Search for the cell housing the specified text and yield its (X, Y) center coordinate. 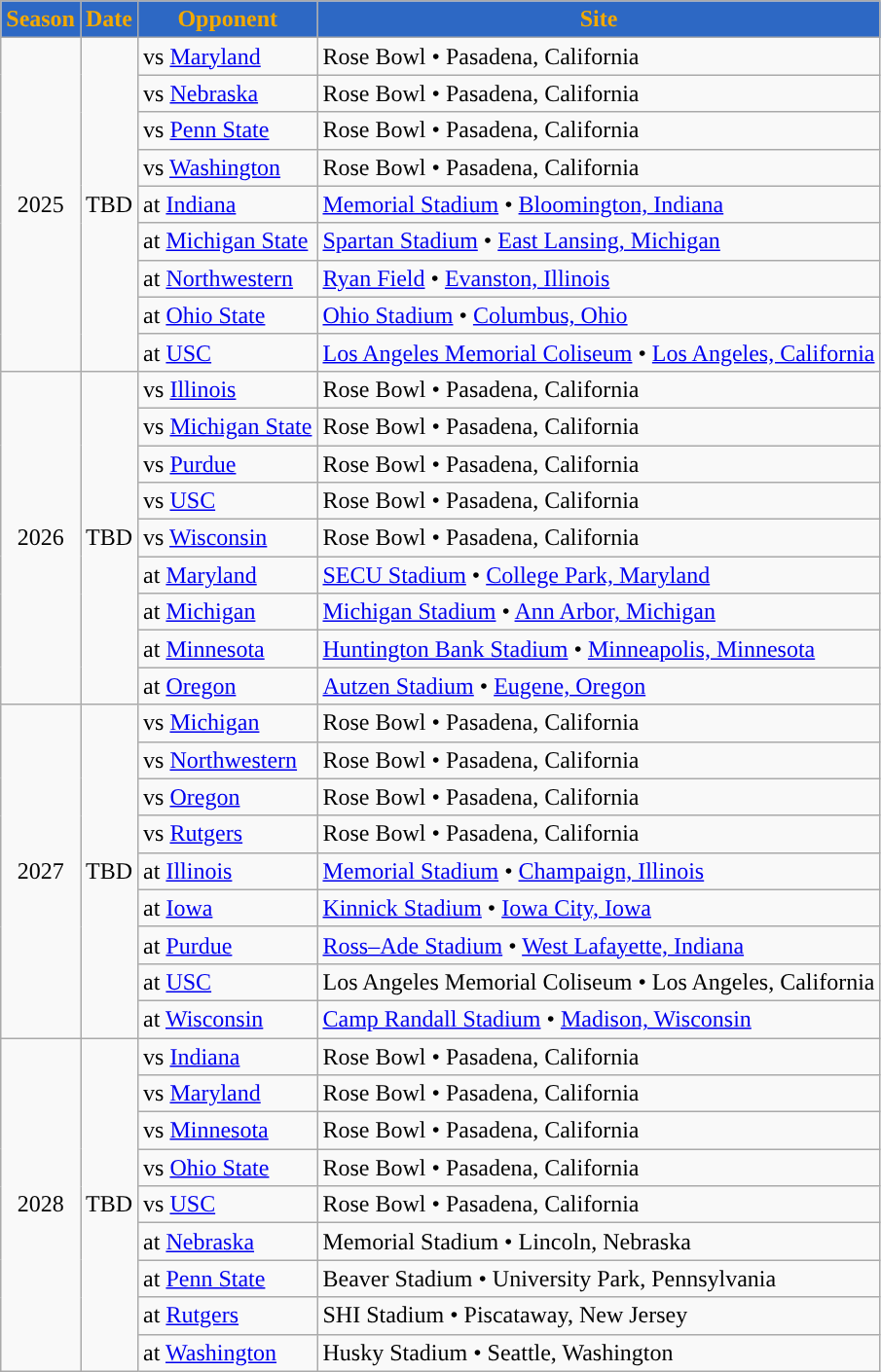
at Illinois (228, 871)
Ryan Field • Evanston, Illinois (599, 278)
Ross–Ade Stadium • West Lafayette, Indiana (599, 945)
vs Michigan (228, 723)
vs Oregon (228, 797)
at Wisconsin (228, 1019)
vs Ohio State (228, 1168)
Husky Stadium • Seattle, Washington (599, 1353)
vs Northwestern (228, 760)
at Michigan State (228, 241)
at Purdue (228, 945)
Spartan Stadium • East Lansing, Michigan (599, 241)
Site (599, 19)
SHI Stadium • Piscataway, New Jersey (599, 1316)
at Michigan (228, 612)
vs Washington (228, 167)
Camp Randall Stadium • Madison, Wisconsin (599, 1019)
at Iowa (228, 908)
Opponent (228, 19)
at Ohio State (228, 315)
at Maryland (228, 575)
SECU Stadium • College Park, Maryland (599, 575)
Beaver Stadium • University Park, Pennsylvania (599, 1279)
at Washington (228, 1353)
at Minnesota (228, 649)
Memorial Stadium • Lincoln, Nebraska (599, 1242)
Ohio Stadium • Columbus, Ohio (599, 315)
vs Minnesota (228, 1131)
at Oregon (228, 686)
2027 (41, 872)
at Indiana (228, 204)
vs Penn State (228, 130)
Date (109, 19)
at Rutgers (228, 1316)
vs Michigan State (228, 426)
2026 (41, 537)
vs Wisconsin (228, 538)
at Nebraska (228, 1242)
at Northwestern (228, 278)
Kinnick Stadium • Iowa City, Iowa (599, 908)
Memorial Stadium • Champaign, Illinois (599, 871)
2025 (41, 204)
vs Nebraska (228, 93)
vs Illinois (228, 389)
Huntington Bank Stadium • Minneapolis, Minnesota (599, 649)
Michigan Stadium • Ann Arbor, Michigan (599, 612)
Autzen Stadium • Eugene, Oregon (599, 686)
vs Indiana (228, 1056)
Season (41, 19)
vs Rutgers (228, 834)
at Penn State (228, 1279)
vs Purdue (228, 464)
Memorial Stadium • Bloomington, Indiana (599, 204)
2028 (41, 1205)
